Provide the (x, y) coordinate of the cell's center where the given text is located.  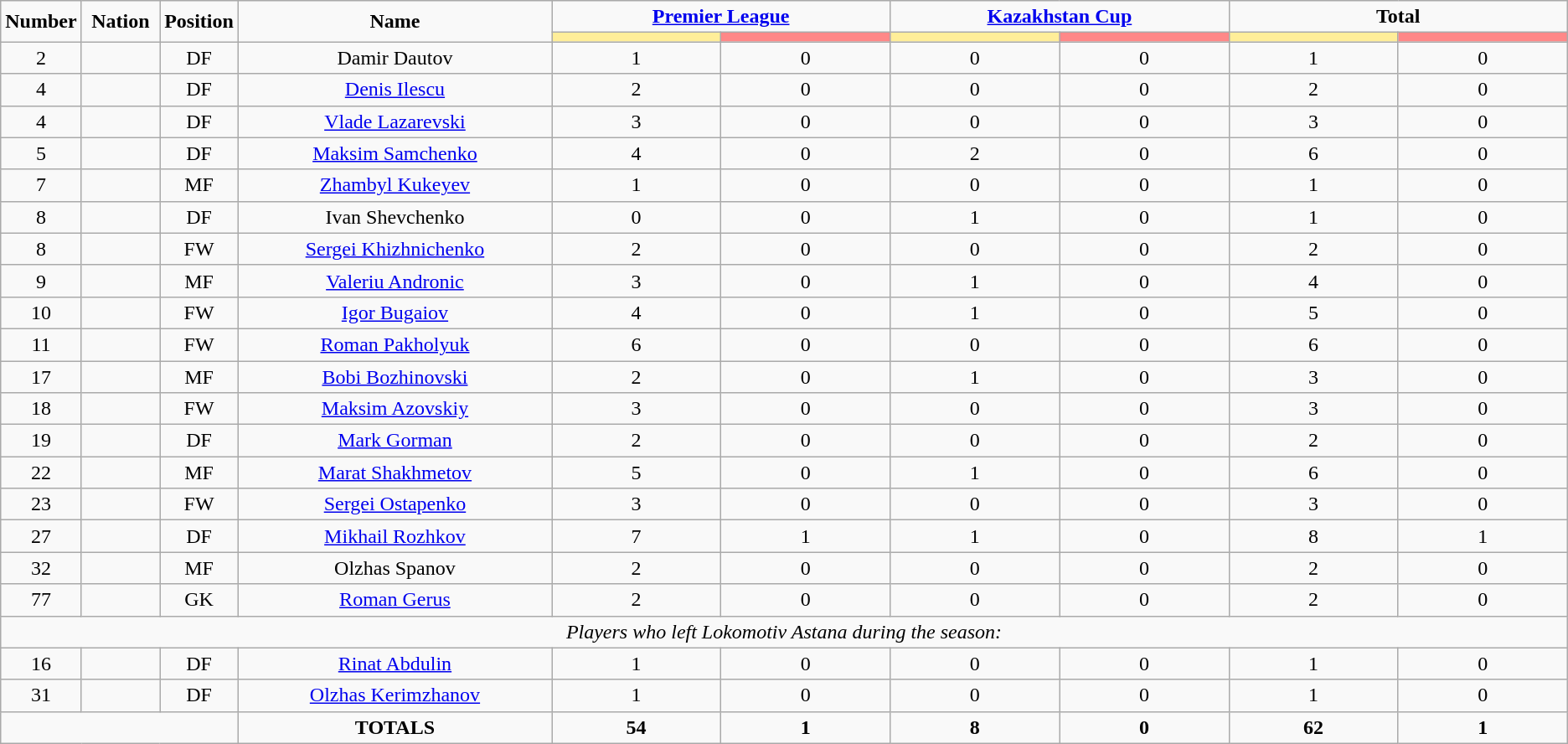
TOTALS (395, 727)
17 (41, 376)
16 (41, 664)
32 (41, 568)
Valeriu Andronic (395, 281)
Kazakhstan Cup (1060, 17)
Ivan Shevchenko (395, 217)
Igor Bugaiov (395, 313)
Mark Gorman (395, 441)
GK (199, 600)
Roman Gerus (395, 600)
27 (41, 536)
Maksim Samchenko (395, 153)
Premier League (720, 17)
54 (636, 727)
9 (41, 281)
Name (395, 22)
Sergei Ostapenko (395, 504)
Sergei Khizhnichenko (395, 249)
31 (41, 695)
Zhambyl Kukeyev (395, 185)
Nation (121, 22)
Roman Pakholyuk (395, 344)
10 (41, 313)
19 (41, 441)
Number (41, 22)
Olzhas Spanov (395, 568)
Damir Dautov (395, 58)
Olzhas Kerimzhanov (395, 695)
Vlade Lazarevski (395, 121)
22 (41, 473)
Maksim Azovskiy (395, 409)
Denis Ilescu (395, 90)
77 (41, 600)
Rinat Abdulin (395, 664)
Position (199, 22)
Marat Shakhmetov (395, 473)
Players who left Lokomotiv Astana during the season: (784, 632)
18 (41, 409)
Total (1398, 17)
62 (1313, 727)
11 (41, 344)
Mikhail Rozhkov (395, 536)
23 (41, 504)
Bobi Bozhinovski (395, 376)
